Determine the (x, y) coordinate at the center of the cell enclosing the given text.  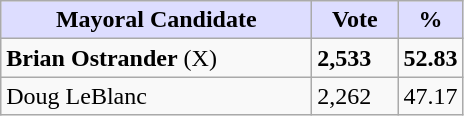
Vote (355, 20)
Doug LeBlanc (156, 96)
Brian Ostrander (X) (156, 58)
52.83 (430, 58)
% (430, 20)
47.17 (430, 96)
Mayoral Candidate (156, 20)
2,262 (355, 96)
2,533 (355, 58)
